Detect which cell encompasses the target text, then output its (X, Y) center coordinate. 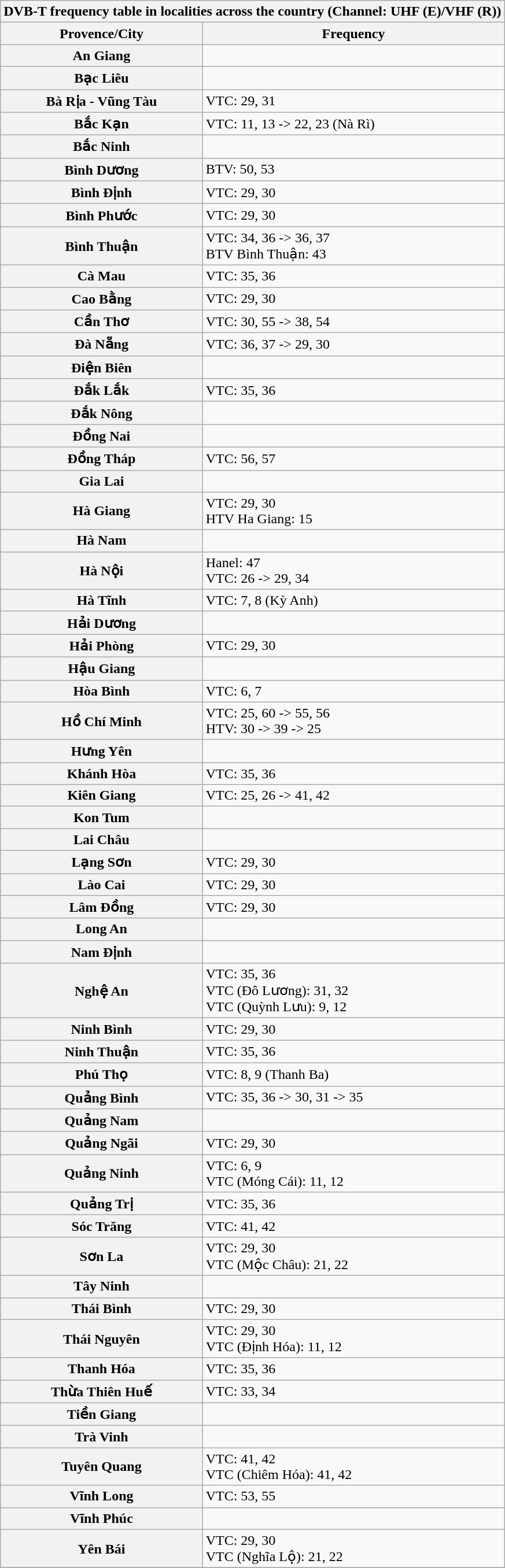
Long An (102, 929)
VTC: 53, 55 (353, 1496)
Thái Bình (102, 1308)
VTC: 6, 7 (353, 691)
Vĩnh Long (102, 1496)
Bình Định (102, 193)
Bình Dương (102, 169)
VTC: 29, 30 HTV Ha Giang: 15 (353, 511)
Cao Bằng (102, 298)
Tiền Giang (102, 1414)
Quảng Ngãi (102, 1143)
Khánh Hòa (102, 774)
VTC: 56, 57 (353, 458)
Cà Mau (102, 276)
Quảng Trị (102, 1204)
VTC: 34, 36 -> 36, 37 BTV Bình Thuận: 43 (353, 246)
Điện Biên (102, 367)
Hải Dương (102, 623)
BTV: 50, 53 (353, 169)
Tuyên Quang (102, 1466)
Hà Giang (102, 511)
VTC: 8, 9 (Thanh Ba) (353, 1074)
Gia Lai (102, 481)
Quảng Bình (102, 1097)
VTC: 41, 42 (353, 1226)
Hưng Yên (102, 751)
Nam Định (102, 952)
Vĩnh Phúc (102, 1518)
Sóc Trăng (102, 1226)
Hồ Chí Minh (102, 720)
Lào Cai (102, 884)
Bạc Liêu (102, 78)
VTC: 35, 36 VTC (Đô Lương): 31, 32 VTC (Quỳnh Lưu): 9, 12 (353, 991)
Bình Thuận (102, 246)
Hòa Bình (102, 691)
Hanel: 47 VTC: 26 -> 29, 34 (353, 570)
VTC: 6, 9 VTC (Móng Cái): 11, 12 (353, 1174)
VTC: 36, 37 -> 29, 30 (353, 345)
Quảng Nam (102, 1120)
Phú Thọ (102, 1074)
Nghệ An (102, 991)
VTC: 33, 34 (353, 1392)
VTC: 7, 8 (Kỳ Anh) (353, 600)
Hải Phòng (102, 646)
VTC: 29, 30 VTC (Mộc Châu): 21, 22 (353, 1256)
Hậu Giang (102, 668)
Đà Nẵng (102, 345)
Hà Nam (102, 541)
Bà Rịa - Vũng Tàu (102, 101)
Thanh Hóa (102, 1369)
Cần Thơ (102, 321)
Yên Bái (102, 1548)
Đồng Tháp (102, 458)
Bắc Ninh (102, 147)
Lai Châu (102, 840)
Ninh Bình (102, 1029)
Lâm Đồng (102, 907)
Thái Nguyên (102, 1339)
Trà Vinh (102, 1437)
Ninh Thuận (102, 1052)
Bắc Kạn (102, 124)
VTC: 35, 36 -> 30, 31 -> 35 (353, 1097)
Đắk Nông (102, 413)
VTC: 29, 30 VTC (Nghĩa Lộ): 21, 22 (353, 1548)
VTC: 11, 13 -> 22, 23 (Nà Rì) (353, 124)
VTC: 25, 60 -> 55, 56 HTV: 30 -> 39 -> 25 (353, 720)
Frequency (353, 34)
VTC: 41, 42 VTC (Chiêm Hóa): 41, 42 (353, 1466)
An Giang (102, 56)
VTC: 29, 31 (353, 101)
Thừa Thiên Huế (102, 1392)
Hà Nội (102, 570)
Tây Ninh (102, 1286)
DVB-T frequency table in localities across the country (Channel: UHF (E)/VHF (R)) (252, 12)
VTC: 25, 26 -> 41, 42 (353, 796)
VTC: 30, 55 -> 38, 54 (353, 321)
Quảng Ninh (102, 1174)
Kiên Giang (102, 796)
Đồng Nai (102, 436)
Kon Tum (102, 818)
Hà Tĩnh (102, 600)
VTC: 29, 30 VTC (Định Hóa): 11, 12 (353, 1339)
Đắk Lắk (102, 390)
Bình Phước (102, 215)
Provence/City (102, 34)
Sơn La (102, 1256)
Lạng Sơn (102, 862)
